Locate the cell with the specified text and output its (x, y) center coordinate. 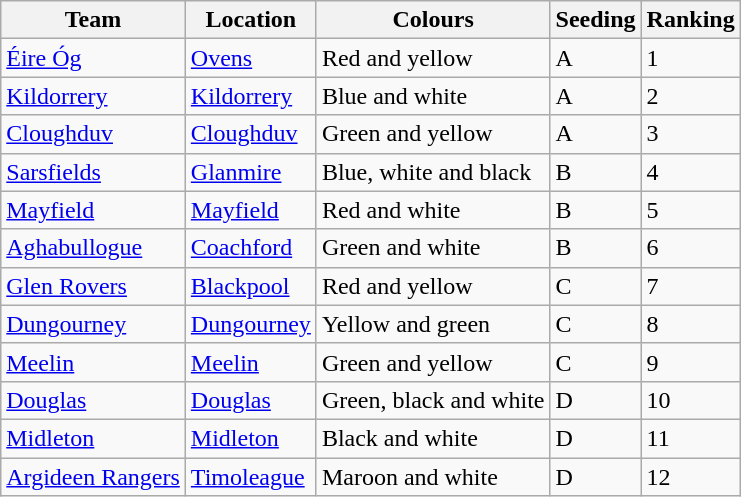
Coachford (250, 248)
Glanmire (250, 172)
Seeding (596, 20)
Éire Óg (94, 58)
Red and white (433, 210)
4 (690, 172)
Team (94, 20)
Location (250, 20)
Green and white (433, 248)
9 (690, 362)
8 (690, 324)
Ovens (250, 58)
7 (690, 286)
3 (690, 134)
Timoleague (250, 477)
Ranking (690, 20)
Aghabullogue (94, 248)
Yellow and green (433, 324)
2 (690, 96)
Sarsfields (94, 172)
Glen Rovers (94, 286)
Green, black and white (433, 400)
11 (690, 438)
6 (690, 248)
5 (690, 210)
Black and white (433, 438)
Blackpool (250, 286)
Maroon and white (433, 477)
Argideen Rangers (94, 477)
1 (690, 58)
Colours (433, 20)
Blue, white and black (433, 172)
10 (690, 400)
12 (690, 477)
Blue and white (433, 96)
